Return the (X, Y) coordinate for the center point of the cell that contains the specified text.  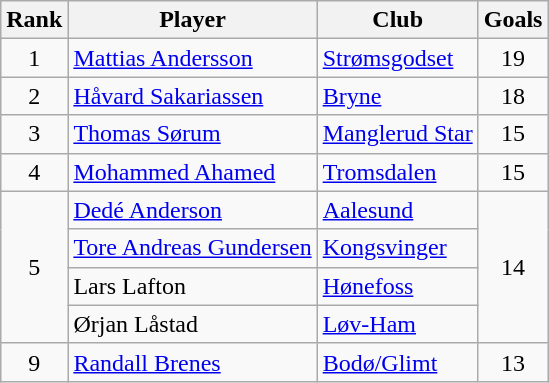
Kongsvinger (398, 248)
Løv-Ham (398, 324)
2 (34, 96)
Ørjan Låstad (192, 324)
Lars Lafton (192, 286)
Aalesund (398, 210)
3 (34, 134)
Manglerud Star (398, 134)
Mattias Andersson (192, 58)
Mohammed Ahamed (192, 172)
19 (513, 58)
14 (513, 267)
Tore Andreas Gundersen (192, 248)
Randall Brenes (192, 362)
9 (34, 362)
Bodø/Glimt (398, 362)
18 (513, 96)
Tromsdalen (398, 172)
Dedé Anderson (192, 210)
Player (192, 20)
13 (513, 362)
Bryne (398, 96)
Hønefoss (398, 286)
Club (398, 20)
Strømsgodset (398, 58)
4 (34, 172)
1 (34, 58)
5 (34, 267)
Håvard Sakariassen (192, 96)
Thomas Sørum (192, 134)
Goals (513, 20)
Rank (34, 20)
